Determine the [x, y] coordinate at the center of the cell enclosing the given text.  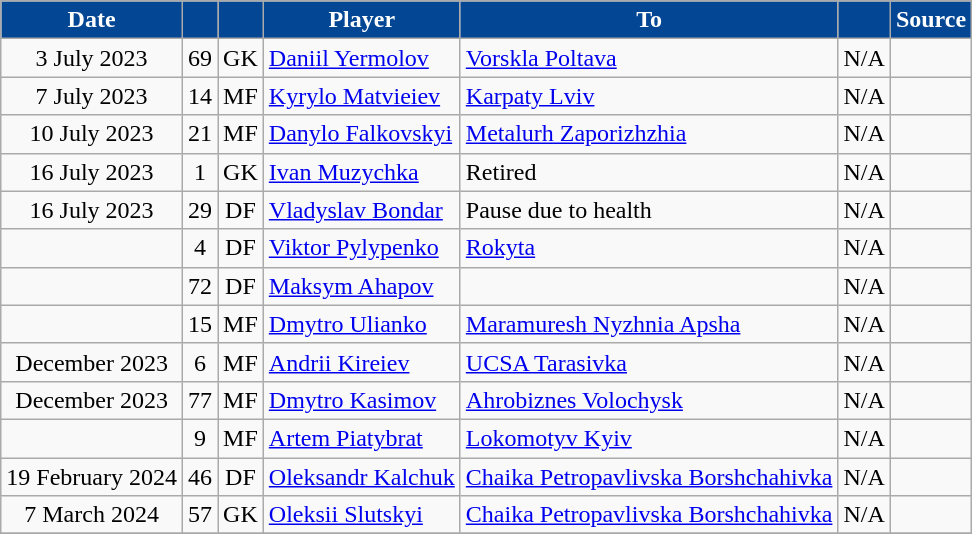
Source [930, 20]
Maksym Ahapov [362, 286]
9 [200, 438]
Kyrylo Matvieiev [362, 96]
1 [200, 172]
Pause due to health [649, 210]
Lokomotyv Kyiv [649, 438]
57 [200, 515]
7 March 2024 [92, 515]
Vorskla Poltava [649, 58]
Retired [649, 172]
Date [92, 20]
15 [200, 324]
UCSA Tarasivka [649, 362]
Oleksii Slutskyi [362, 515]
19 February 2024 [92, 477]
69 [200, 58]
21 [200, 134]
3 July 2023 [92, 58]
4 [200, 248]
Artem Piatybrat [362, 438]
Oleksandr Kalchuk [362, 477]
7 July 2023 [92, 96]
77 [200, 400]
29 [200, 210]
Metalurh Zaporizhzhia [649, 134]
Ahrobiznes Volochysk [649, 400]
Maramuresh Nyzhnia Apsha [649, 324]
To [649, 20]
Vladyslav Bondar [362, 210]
10 July 2023 [92, 134]
46 [200, 477]
Dmytro Kasimov [362, 400]
Ivan Muzychka [362, 172]
Viktor Pylypenko [362, 248]
6 [200, 362]
Danylo Falkovskyi [362, 134]
Rokyta [649, 248]
Daniil Yermolov [362, 58]
Player [362, 20]
72 [200, 286]
Dmytro Ulianko [362, 324]
14 [200, 96]
Andrii Kireiev [362, 362]
Karpaty Lviv [649, 96]
